Output the [X, Y] coordinate of the center of the cell containing the given text.  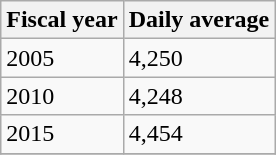
4,248 [199, 96]
2015 [62, 134]
2010 [62, 96]
4,250 [199, 58]
Fiscal year [62, 20]
Daily average [199, 20]
4,454 [199, 134]
2005 [62, 58]
